Identify which cell holds the provided text, then report its (X, Y) central coordinate. 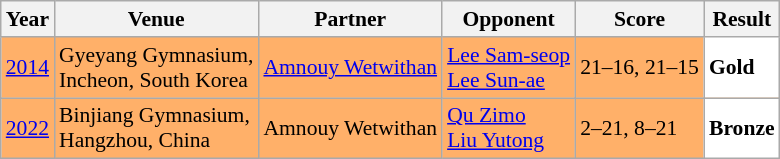
Bronze (742, 128)
Binjiang Gymnasium,Hangzhou, China (156, 128)
2–21, 8–21 (640, 128)
Gyeyang Gymnasium,Incheon, South Korea (156, 68)
Opponent (508, 19)
2022 (28, 128)
Qu Zimo Liu Yutong (508, 128)
Gold (742, 68)
Lee Sam-seop Lee Sun-ae (508, 68)
Score (640, 19)
21–16, 21–15 (640, 68)
Result (742, 19)
Year (28, 19)
Partner (350, 19)
2014 (28, 68)
Venue (156, 19)
